Capture the cell that displays the provided text and extract its (x, y) central coordinate. 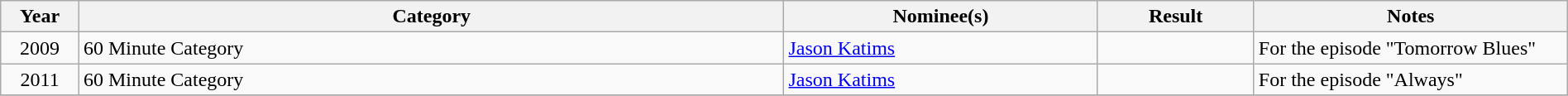
Result (1176, 17)
For the episode "Tomorrow Blues" (1411, 48)
2011 (40, 79)
2009 (40, 48)
Nominee(s) (941, 17)
Category (432, 17)
Year (40, 17)
For the episode "Always" (1411, 79)
Notes (1411, 17)
